Output the [X, Y] coordinate of the center of the cell containing the given text.  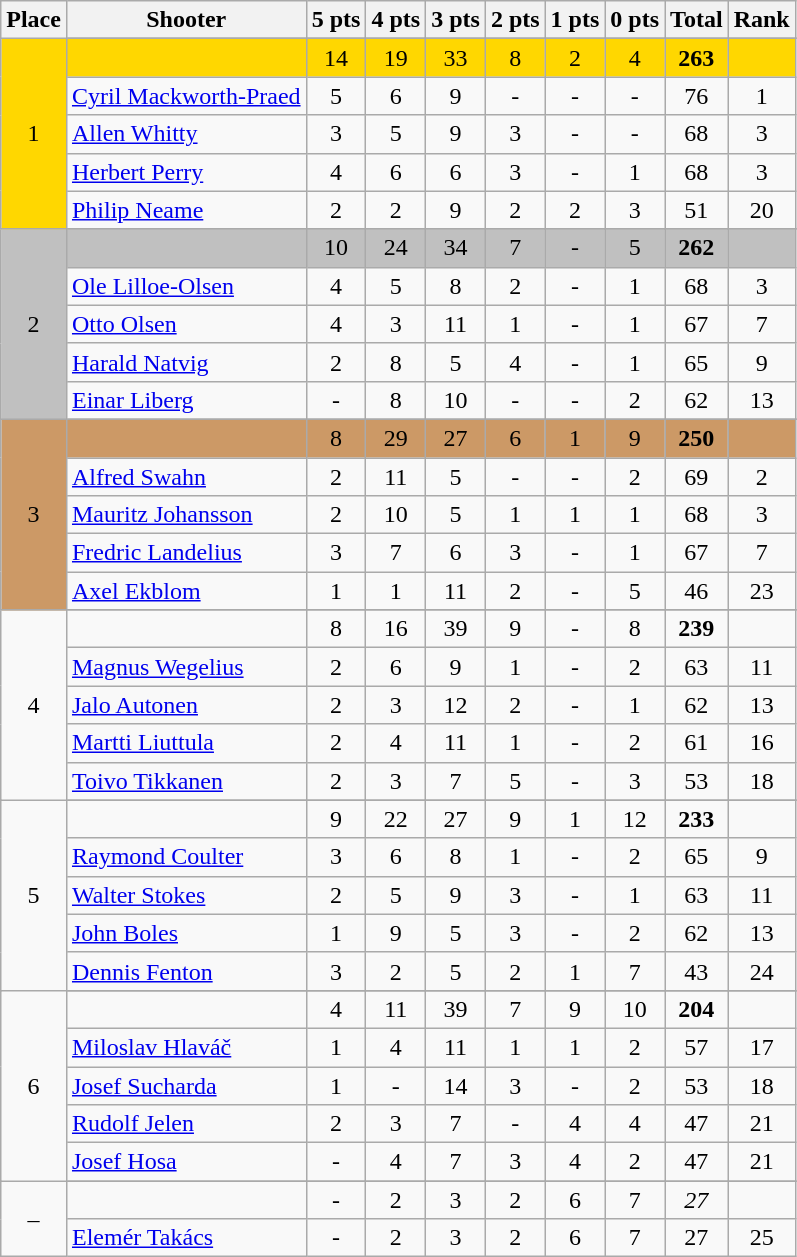
Fredric Landelius [186, 553]
Ole Lilloe-Olsen [186, 286]
Place [34, 20]
4 pts [396, 20]
233 [697, 819]
Elemér Takács [186, 1238]
46 [697, 591]
Walter Stokes [186, 895]
Dennis Fenton [186, 971]
Toivo Tikkanen [186, 781]
John Boles [186, 933]
Otto Olsen [186, 324]
Shooter [186, 20]
1 pts [575, 20]
Martti Liuttula [186, 743]
29 [396, 438]
0 pts [635, 20]
Raymond Coulter [186, 857]
Philip Neame [186, 210]
23 [762, 591]
Rank [762, 20]
– [34, 1219]
20 [762, 210]
Einar Liberg [186, 400]
17 [762, 1047]
Total [697, 20]
51 [697, 210]
33 [456, 58]
Rudolf Jelen [186, 1124]
22 [396, 819]
5 pts [336, 20]
19 [396, 58]
Herbert Perry [186, 172]
69 [697, 477]
Josef Hosa [186, 1162]
76 [697, 96]
Miloslav Hlaváč [186, 1047]
Magnus Wegelius [186, 667]
25 [762, 1238]
34 [456, 248]
204 [697, 1009]
3 pts [456, 20]
43 [697, 971]
Mauritz Johansson [186, 515]
Harald Natvig [186, 362]
61 [697, 743]
2 pts [515, 20]
Cyril Mackworth-Praed [186, 96]
Axel Ekblom [186, 591]
Allen Whitty [186, 134]
Alfred Swahn [186, 477]
57 [697, 1047]
239 [697, 629]
Josef Sucharda [186, 1085]
Jalo Autonen [186, 705]
250 [697, 438]
262 [697, 248]
263 [697, 58]
